Return the (X, Y) coordinate for the center point of the cell that contains the specified text.  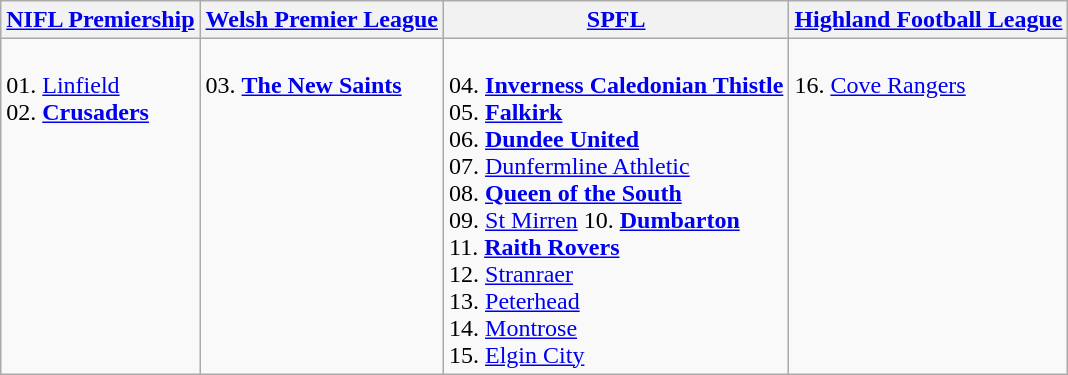
16. Cove Rangers (928, 206)
01. Linfield 02. Crusaders (100, 206)
NIFL Premiership (100, 20)
03. The New Saints (322, 206)
Welsh Premier League (322, 20)
Highland Football League (928, 20)
SPFL (616, 20)
